Pinpoint the cell where the given text exists, returning its (x, y) midpoint coordinate. 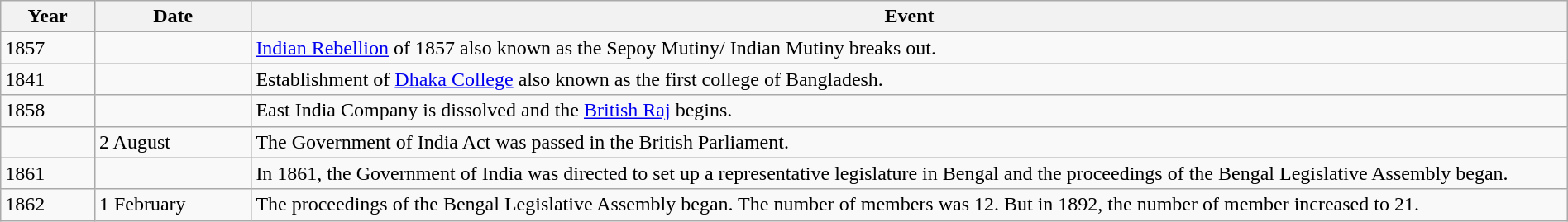
1861 (48, 173)
The proceedings of the Bengal Legislative Assembly began. The number of members was 12. But in 1892, the number of member increased to 21. (910, 205)
Year (48, 17)
1862 (48, 205)
East India Company is dissolved and the British Raj begins. (910, 111)
Establishment of Dhaka College also known as the first college of Bangladesh. (910, 79)
1857 (48, 48)
Event (910, 17)
Date (172, 17)
1858 (48, 111)
The Government of India Act was passed in the British Parliament. (910, 142)
Indian Rebellion of 1857 also known as the Sepoy Mutiny/ Indian Mutiny breaks out. (910, 48)
2 August (172, 142)
1 February (172, 205)
1841 (48, 79)
